Provide the (x, y) coordinate of the cell's center where the given text is located.  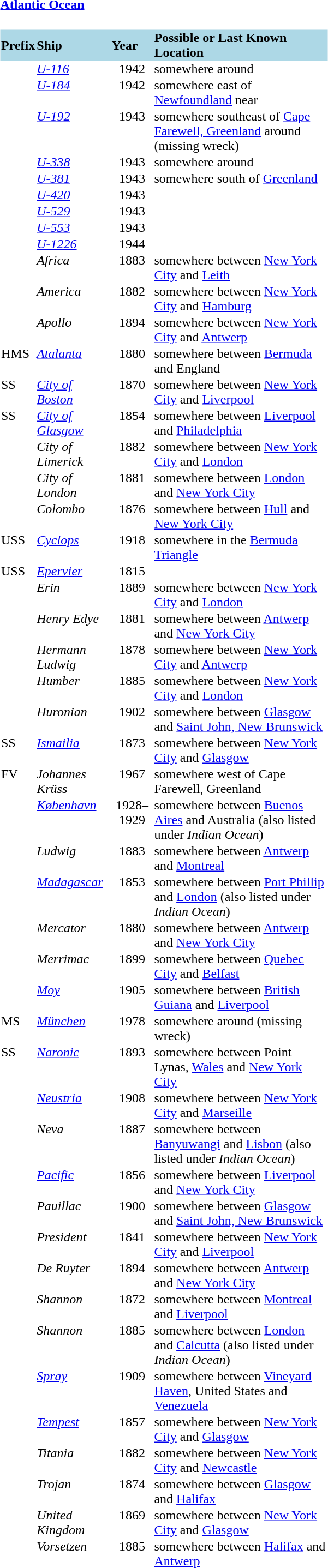
København (73, 820)
1902 (132, 719)
Ismailia (73, 750)
somewhere between Antwerp and Montreal (241, 858)
1889 (132, 594)
1978 (132, 1029)
1872 (132, 1307)
De Ruyter (73, 1275)
Titania (73, 1461)
Hermann Ludwig (73, 657)
Huronian (73, 719)
Africa (73, 267)
Johannes Krüss (73, 781)
1900 (132, 1213)
somewhere between British Guiana and Liverpool (241, 997)
somewhere between London and Calcutta (also listed under Indian Ocean) (241, 1345)
Pacific (73, 1182)
somewhere between Port Phillip and London (also listed under Indian Ocean) (241, 897)
Atalanta (73, 361)
Mercator (73, 935)
somewhere in the Bermuda Triangle (241, 548)
1928–1929 (132, 820)
somewhere south of Greenland (241, 178)
Henry Edye (73, 626)
somewhere between Vineyard Haven, United States and Venezuela (241, 1391)
1873 (132, 750)
somewhere southeast of Cape Farewell, Greenland around (missing wreck) (241, 131)
Humber (73, 688)
1856 (132, 1182)
somewhere between New York City and Hamburg (241, 299)
1854 (132, 423)
somewhere between New York City and Marseille (241, 1105)
Moy (73, 997)
U-553 (73, 227)
U-1226 (73, 244)
U-192 (73, 131)
U-116 (73, 69)
Ludwig (73, 858)
1857 (132, 1429)
1887 (132, 1144)
somewhere between New York City and Leith (241, 267)
Tempest (73, 1429)
U-381 (73, 178)
somewhere between Glasgow and Halifax (241, 1491)
Colombo (73, 516)
somewhere between Point Lynas, Wales and New York City (241, 1067)
somewhere between Liverpool and Philadelphia (241, 423)
1815 (132, 571)
1944 (132, 244)
1874 (132, 1491)
1869 (132, 1523)
1870 (132, 392)
FV (17, 781)
München (73, 1029)
Cyclops (73, 548)
1876 (132, 516)
somewhere between Montreal and Liverpool (241, 1307)
somewhere between London and New York City (241, 485)
Epervier (73, 571)
Year (132, 45)
somewhere between Hull and New York City (241, 516)
MS (17, 1029)
1893 (132, 1067)
City of London (73, 485)
Spray (73, 1391)
somewhere between Quebec City and Belfast (241, 966)
Madagascar (73, 897)
somewhere between New York City and Newcastle (241, 1461)
Possible or Last Known Location (241, 45)
HMS (17, 361)
Neva (73, 1144)
1878 (132, 657)
Prefix (17, 45)
somewhere around (missing wreck) (241, 1029)
President (73, 1245)
1899 (132, 966)
somewhere between Liverpool and New York City (241, 1182)
U-184 (73, 93)
1841 (132, 1245)
Naronic (73, 1067)
U-420 (73, 195)
U-338 (73, 162)
Merrimac (73, 966)
America (73, 299)
City of Glasgow (73, 423)
somewhere between Bermuda and England (241, 361)
Neustria (73, 1105)
somewhere between Banyuwangi and Lisbon (also listed under Indian Ocean) (241, 1144)
Ship (73, 45)
somewhere between Buenos Aires and Australia (also listed under Indian Ocean) (241, 820)
1918 (132, 548)
somewhere east of Newfoundland near (241, 93)
1908 (132, 1105)
1909 (132, 1391)
U-529 (73, 211)
1905 (132, 997)
Trojan (73, 1491)
1967 (132, 781)
City of Boston (73, 392)
City of Limerick (73, 454)
Pauillac (73, 1213)
Apollo (73, 329)
1853 (132, 897)
Erin (73, 594)
United Kingdom (73, 1523)
somewhere west of Cape Farewell, Greenland (241, 781)
